Output the (x, y) coordinate of the center of the cell containing the given text.  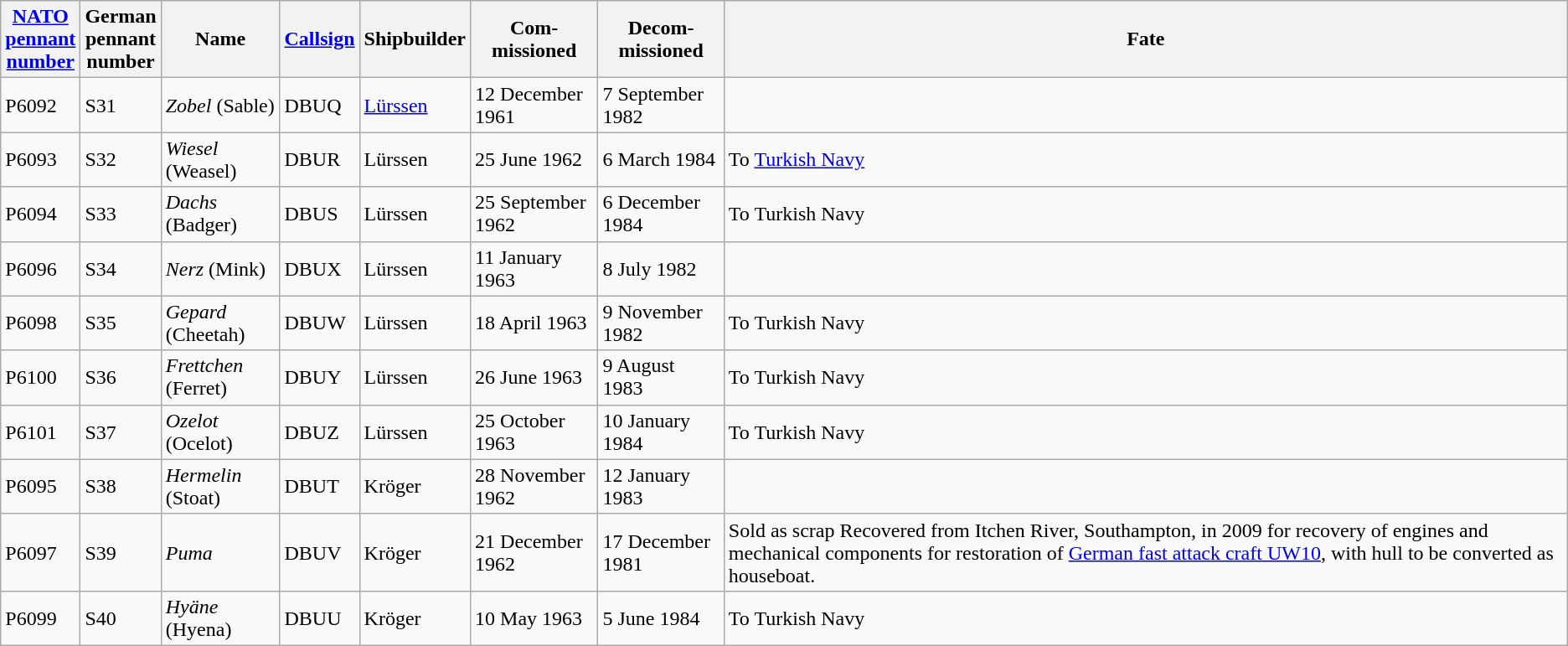
P6092 (40, 106)
S31 (121, 106)
S36 (121, 377)
6 March 1984 (661, 159)
P6093 (40, 159)
Com-missioned (534, 39)
Ozelot (Ocelot) (220, 432)
Name (220, 39)
S35 (121, 323)
25 September 1962 (534, 214)
DBUZ (320, 432)
18 April 1963 (534, 323)
25 June 1962 (534, 159)
S39 (121, 552)
P6095 (40, 486)
S40 (121, 618)
10 January 1984 (661, 432)
Fate (1146, 39)
S37 (121, 432)
Hyäne (Hyena) (220, 618)
6 December 1984 (661, 214)
S38 (121, 486)
17 December 1981 (661, 552)
Shipbuilder (415, 39)
Decom-missioned (661, 39)
P6101 (40, 432)
Puma (220, 552)
DBUY (320, 377)
DBUW (320, 323)
DBUQ (320, 106)
Zobel (Sable) (220, 106)
11 January 1963 (534, 268)
DBUV (320, 552)
P6094 (40, 214)
28 November 1962 (534, 486)
P6098 (40, 323)
S32 (121, 159)
Frettchen (Ferret) (220, 377)
Wiesel (Weasel) (220, 159)
P6097 (40, 552)
9 August 1983 (661, 377)
5 June 1984 (661, 618)
25 October 1963 (534, 432)
DBUR (320, 159)
Hermelin (Stoat) (220, 486)
8 July 1982 (661, 268)
Nerz (Mink) (220, 268)
21 December 1962 (534, 552)
DBUS (320, 214)
26 June 1963 (534, 377)
9 November 1982 (661, 323)
12 January 1983 (661, 486)
DBUX (320, 268)
10 May 1963 (534, 618)
Callsign (320, 39)
12 December 1961 (534, 106)
S34 (121, 268)
NATOpennantnumber (40, 39)
Germanpennantnumber (121, 39)
DBUU (320, 618)
Dachs (Badger) (220, 214)
P6100 (40, 377)
7 September 1982 (661, 106)
S33 (121, 214)
Gepard (Cheetah) (220, 323)
DBUT (320, 486)
P6096 (40, 268)
P6099 (40, 618)
